Scan for the cell matching the given text and deliver its (X, Y) coordinate at center. 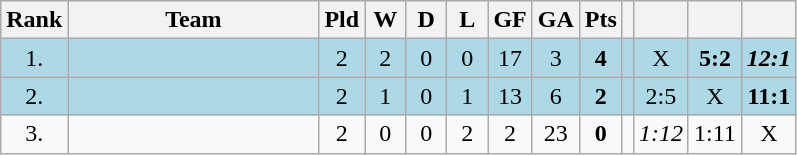
L (468, 20)
3 (556, 58)
Rank (34, 20)
GF (510, 20)
1. (34, 58)
Team (194, 20)
11:1 (768, 96)
4 (600, 58)
13 (510, 96)
23 (556, 134)
W (386, 20)
D (426, 20)
5:2 (714, 58)
1:11 (714, 134)
3. (34, 134)
1:12 (660, 134)
Pld (342, 20)
12:1 (768, 58)
6 (556, 96)
2. (34, 96)
Pts (600, 20)
17 (510, 58)
GA (556, 20)
2:5 (660, 96)
